Return (X, Y) of the center of cell containing provided text 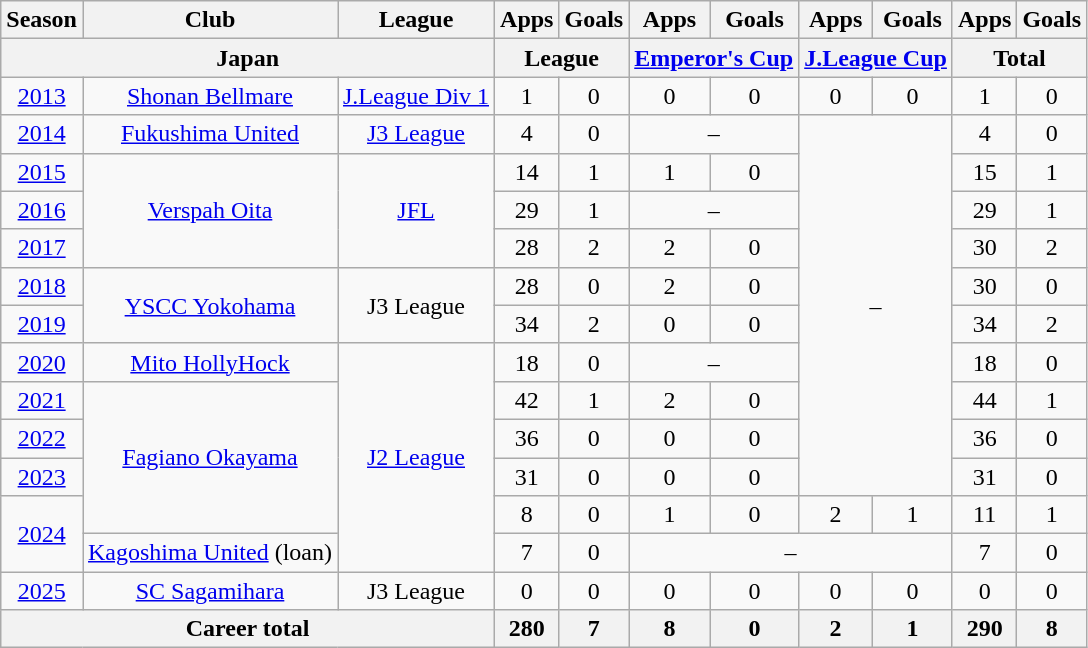
11 (984, 515)
2024 (42, 534)
SC Sagamihara (210, 591)
YSCC Yokohama (210, 305)
2025 (42, 591)
J.League Div 1 (416, 96)
JFL (416, 210)
2022 (42, 438)
Club (210, 20)
Fukushima United (210, 134)
J2 League (416, 457)
2016 (42, 210)
Emperor's Cup (714, 58)
Fagiano Okayama (210, 457)
290 (984, 629)
2023 (42, 477)
2021 (42, 400)
Kagoshima United (loan) (210, 553)
15 (984, 172)
2014 (42, 134)
Season (42, 20)
2020 (42, 362)
14 (527, 172)
42 (527, 400)
Shonan Bellmare (210, 96)
Total (1019, 58)
2018 (42, 286)
J.League Cup (876, 58)
44 (984, 400)
280 (527, 629)
2017 (42, 248)
Career total (248, 629)
Mito HollyHock (210, 362)
Japan (248, 58)
2019 (42, 324)
2015 (42, 172)
Verspah Oita (210, 210)
2013 (42, 96)
